Pinpoint the cell where the given text exists, returning its [x, y] midpoint coordinate. 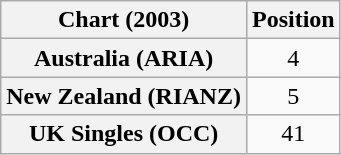
Position [293, 20]
UK Singles (OCC) [124, 134]
Australia (ARIA) [124, 58]
41 [293, 134]
5 [293, 96]
4 [293, 58]
Chart (2003) [124, 20]
New Zealand (RIANZ) [124, 96]
